Return [X, Y] of the center of cell containing provided text 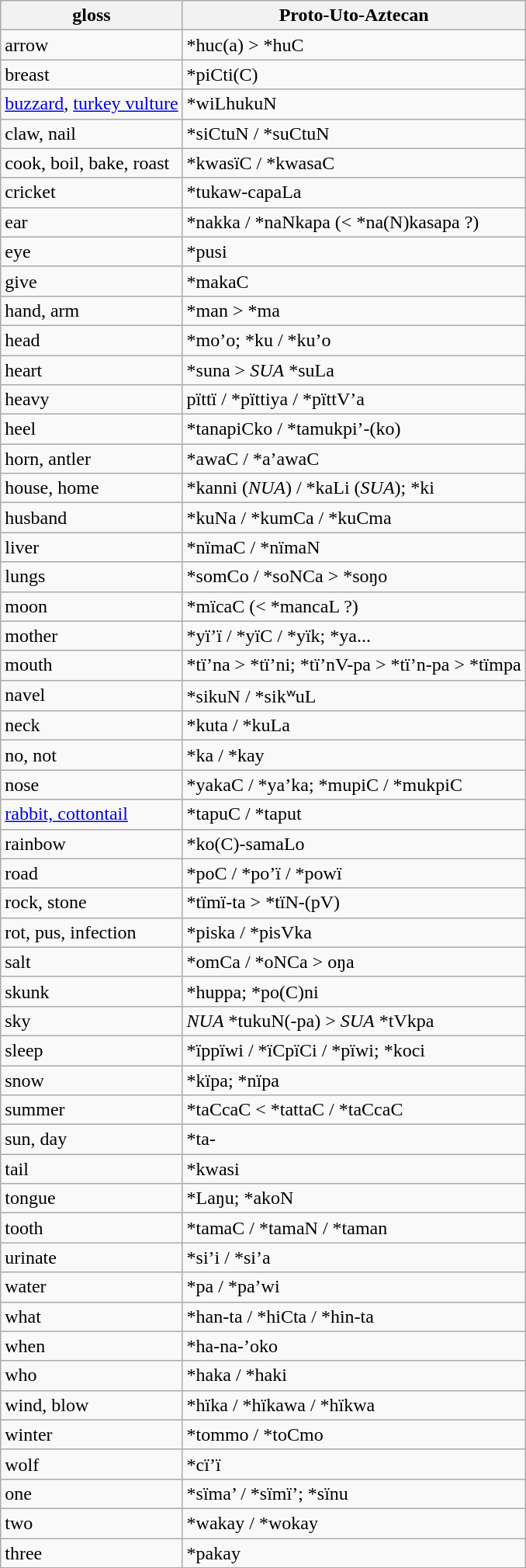
*pusi [354, 252]
*tï’na > *tï’ni; *tï’nV-pa > *tï’n-pa > *tïmpa [354, 665]
three [92, 1553]
water [92, 1287]
skunk [92, 991]
navel [92, 696]
house, home [92, 488]
*suna > SUA *suLa [354, 370]
urinate [92, 1258]
*siCtuN / *suCtuN [354, 134]
*tommo / *toCmo [354, 1434]
*kuta / *kuLa [354, 726]
sleep [92, 1050]
summer [92, 1110]
*sïma’ / *sïmï’; *sïnu [354, 1493]
eye [92, 252]
heavy [92, 400]
two [92, 1523]
*pa / *pa’wi [354, 1287]
breast [92, 75]
*wiLhukuN [354, 104]
*kanni (NUA) / *kaLi (SUA); *ki [354, 488]
tail [92, 1169]
rock, stone [92, 903]
*nakka / *naNkapa (< *na(N)kasapa ?) [354, 222]
*cï’ï [354, 1464]
tooth [92, 1228]
rot, pus, infection [92, 932]
what [92, 1316]
sky [92, 1021]
*kuNa / *kumCa / *kuCma [354, 518]
Proto-Uto-Aztecan [354, 16]
buzzard, turkey vulture [92, 104]
*taCcaC < *tattaC / *taCcaC [354, 1110]
*tukaw-capaLa [354, 193]
*poC / *po’ï / *powï [354, 873]
*pakay [354, 1553]
*tamaC / *tamaN / *taman [354, 1228]
wind, blow [92, 1405]
sun, day [92, 1140]
neck [92, 726]
wolf [92, 1464]
*awaC / *a’awaC [354, 459]
arrow [92, 45]
road [92, 873]
ear [92, 222]
snow [92, 1080]
head [92, 340]
mother [92, 636]
when [92, 1346]
*han-ta / *hiCta / *hin-ta [354, 1316]
husband [92, 518]
*hïka / *hïkawa / *hïkwa [354, 1405]
*man > *ma [354, 310]
*mo’o; *ku / *ku’o [354, 340]
*tïmï-ta > *tïN-(pV) [354, 903]
tongue [92, 1199]
*ta- [354, 1140]
pïttï / *pïttiya / *pïttV’a [354, 400]
no, not [92, 755]
horn, antler [92, 459]
salt [92, 962]
*huppa; *po(C)ni [354, 991]
gloss [92, 16]
*huc(a) > *huC [354, 45]
*piska / *pisVka [354, 932]
cook, boil, bake, roast [92, 163]
winter [92, 1434]
*Laŋu; *akoN [354, 1199]
*si’i / *si’a [354, 1258]
*tapuC / *taput [354, 814]
*kïpa; *nïpa [354, 1080]
*sikuN / *sikʷuL [354, 696]
rainbow [92, 844]
give [92, 281]
*kwasi [354, 1169]
*piCti(C) [354, 75]
*ko(C)-samaLo [354, 844]
*ïppïwi / *ïCpïCi / *pïwi; *koci [354, 1050]
*wakay / *wokay [354, 1523]
liver [92, 547]
heel [92, 429]
mouth [92, 665]
heart [92, 370]
*kwasïC / *kwasaC [354, 163]
*omCa / *oNCa > oŋa [354, 962]
who [92, 1375]
*yakaC / *ya’ka; *mupiC / *mukpiC [354, 785]
NUA *tukuN(-pa) > SUA *tVkpa [354, 1021]
hand, arm [92, 310]
*yï’ï / *yïC / *yïk; *ya... [354, 636]
moon [92, 606]
nose [92, 785]
*nïmaC / *nïmaN [354, 547]
one [92, 1493]
*makaC [354, 281]
*ha-na-’oko [354, 1346]
*somCo / *soNCa > *soŋo [354, 577]
claw, nail [92, 134]
*mïcaC (< *mancaL ?) [354, 606]
rabbit, cottontail [92, 814]
*haka / *haki [354, 1375]
lungs [92, 577]
*ka / *kay [354, 755]
cricket [92, 193]
*tanapiCko / *tamukpi’-(ko) [354, 429]
